Provide the [X, Y] coordinate of the cell's center where the given text is located.  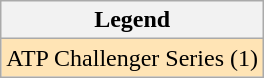
ATP Challenger Series (1) [132, 58]
Legend [132, 20]
